Return the [X, Y] coordinate for the center point of the cell that contains the specified text.  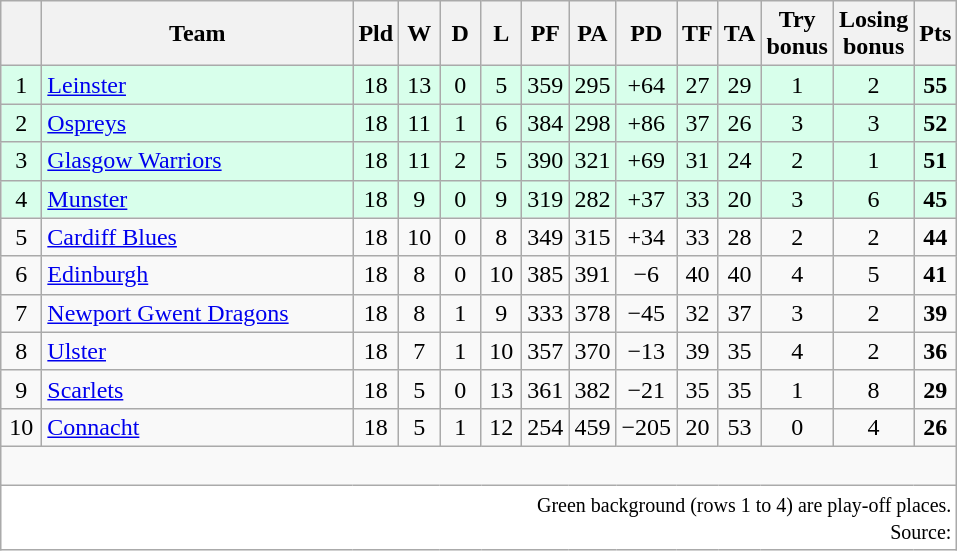
41 [936, 275]
385 [546, 275]
Newport Gwent Dragons [198, 313]
Pld [376, 34]
−6 [646, 275]
349 [546, 237]
391 [592, 275]
282 [592, 199]
W [420, 34]
PA [592, 34]
Team [198, 34]
−45 [646, 313]
51 [936, 161]
+86 [646, 123]
PD [646, 34]
298 [592, 123]
24 [740, 161]
459 [592, 427]
+64 [646, 85]
Ospreys [198, 123]
−205 [646, 427]
357 [546, 351]
384 [546, 123]
333 [546, 313]
Munster [198, 199]
53 [740, 427]
361 [546, 389]
+37 [646, 199]
36 [936, 351]
Ulster [198, 351]
390 [546, 161]
Losing bonus [873, 34]
254 [546, 427]
+69 [646, 161]
−13 [646, 351]
359 [546, 85]
Cardiff Blues [198, 237]
32 [698, 313]
Try bonus [797, 34]
315 [592, 237]
55 [936, 85]
Connacht [198, 427]
Scarlets [198, 389]
TF [698, 34]
−21 [646, 389]
Edinburgh [198, 275]
52 [936, 123]
28 [740, 237]
L [502, 34]
31 [698, 161]
Pts [936, 34]
+34 [646, 237]
12 [502, 427]
382 [592, 389]
TA [740, 34]
Green background (rows 1 to 4) are play-off places.Source: [479, 516]
Leinster [198, 85]
321 [592, 161]
378 [592, 313]
44 [936, 237]
319 [546, 199]
370 [592, 351]
27 [698, 85]
Glasgow Warriors [198, 161]
295 [592, 85]
PF [546, 34]
45 [936, 199]
D [460, 34]
